Locate the cell with the specified text and output its (x, y) center coordinate. 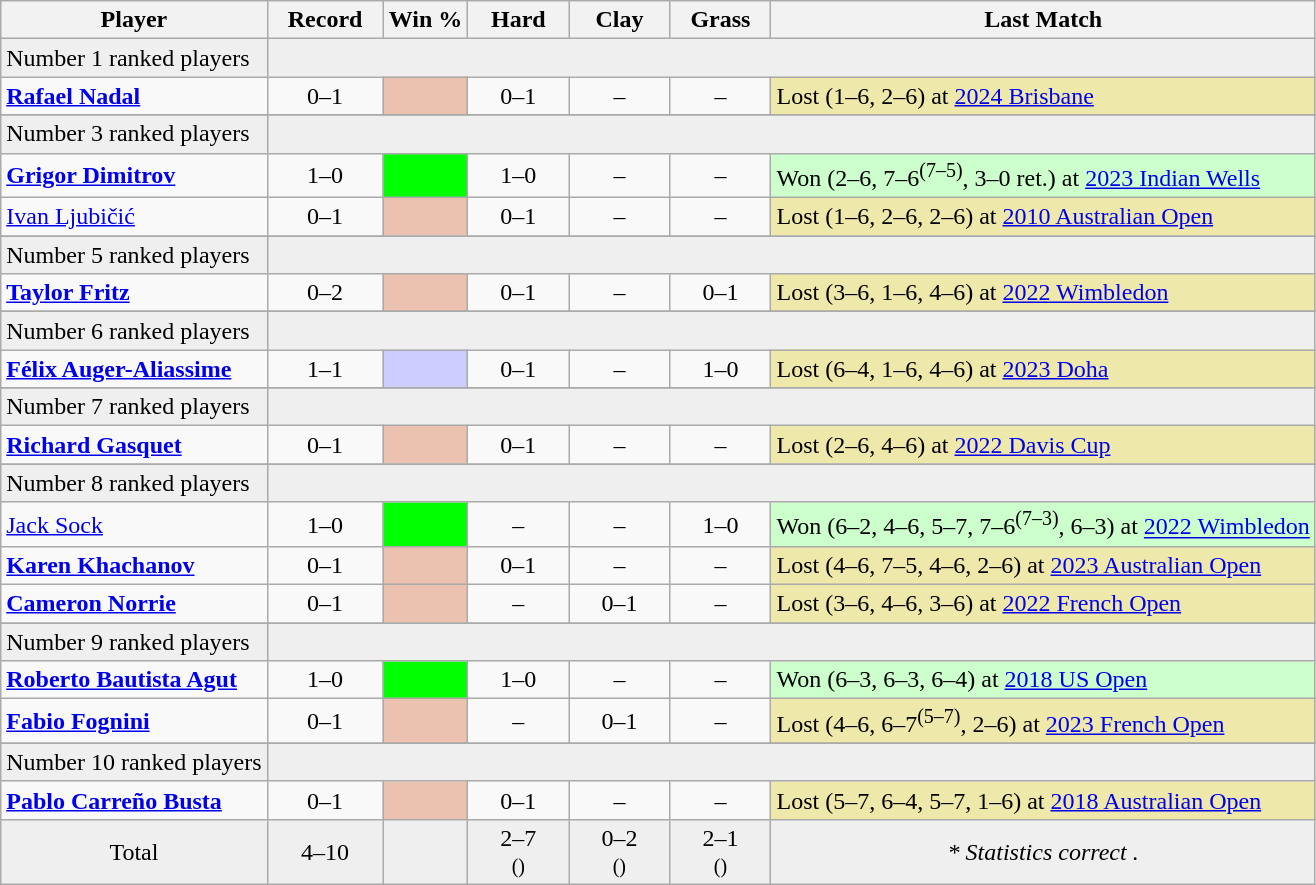
Grigor Dimitrov (134, 176)
Fabio Fognini (134, 722)
Jack Sock (134, 524)
Richard Gasquet (134, 445)
Win % (426, 20)
Number 10 ranked players (134, 762)
4–10 (325, 852)
Won (2–6, 7–6(7–5), 3–0 ret.) at 2023 Indian Wells (1043, 176)
Record (325, 20)
Number 1 ranked players (134, 58)
Number 8 ranked players (134, 483)
Player (134, 20)
Ivan Ljubičić (134, 217)
Lost (1–6, 2–6) at 2024 Brisbane (1043, 96)
Lost (3–6, 4–6, 3–6) at 2022 French Open (1043, 604)
2–1 () (720, 852)
Lost (4–6, 6–7(5–7), 2–6) at 2023 French Open (1043, 722)
Hard (518, 20)
Lost (3–6, 1–6, 4–6) at 2022 Wimbledon (1043, 293)
0–2 (325, 293)
0–2 () (620, 852)
Lost (5–7, 6–4, 5–7, 1–6) at 2018 Australian Open (1043, 800)
Number 6 ranked players (134, 331)
Lost (2–6, 4–6) at 2022 Davis Cup (1043, 445)
Number 9 ranked players (134, 642)
1–1 (325, 369)
Number 5 ranked players (134, 255)
Number 3 ranked players (134, 134)
Lost (6–4, 1–6, 4–6) at 2023 Doha (1043, 369)
Rafael Nadal (134, 96)
Cameron Norrie (134, 604)
Pablo Carreño Busta (134, 800)
2–7 () (518, 852)
Lost (4–6, 7–5, 4–6, 2–6) at 2023 Australian Open (1043, 566)
Won (6–3, 6–3, 6–4) at 2018 US Open (1043, 680)
* Statistics correct . (1043, 852)
Won (6–2, 4–6, 5–7, 7–6(7–3), 6–3) at 2022 Wimbledon (1043, 524)
Total (134, 852)
Grass (720, 20)
Félix Auger-Aliassime (134, 369)
Last Match (1043, 20)
Karen Khachanov (134, 566)
Taylor Fritz (134, 293)
Lost (1–6, 2–6, 2–6) at 2010 Australian Open (1043, 217)
Number 7 ranked players (134, 407)
Clay (620, 20)
Roberto Bautista Agut (134, 680)
